Return the (x, y) coordinate for the center point of the cell that contains the specified text.  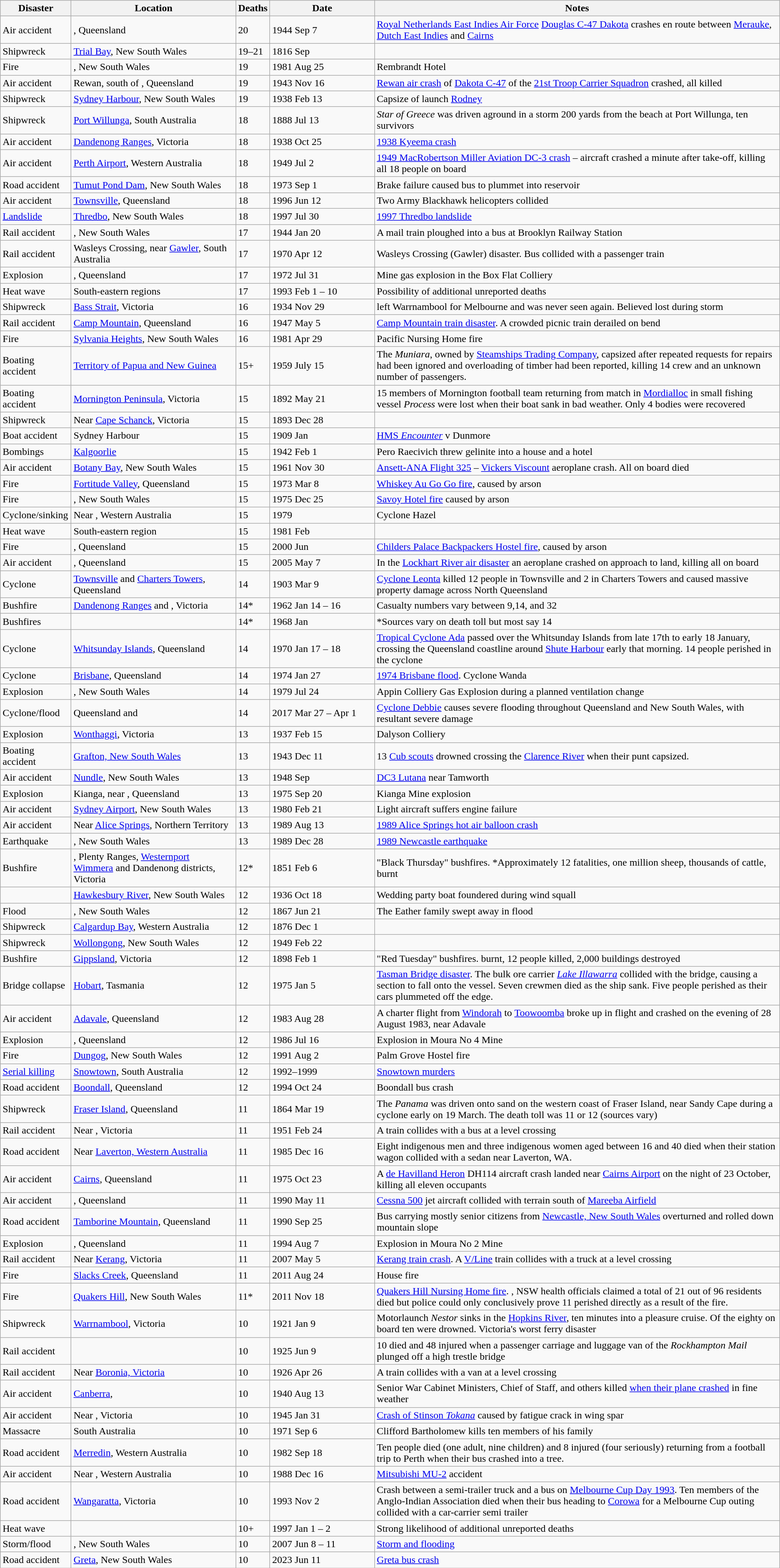
Pacific Nursing Home fire (577, 339)
1992–1999 (322, 1071)
Botany Bay, New South Wales (153, 467)
Grafton, New South Wales (153, 756)
2011 Nov 18 (322, 1296)
Boondall, Queensland (153, 1087)
20 (253, 30)
Port Willunga, South Australia (153, 120)
1940 Aug 13 (322, 1394)
Snowtown, South Australia (153, 1071)
Boondall bus crash (577, 1087)
1903 Mar 9 (322, 584)
Wangaratta, Victoria (153, 1501)
12* (253, 868)
South-eastern region (153, 531)
1942 Feb 1 (322, 452)
Thredbo, New South Wales (153, 216)
1975 Oct 23 (322, 1179)
1970 Jan 17 – 18 (322, 649)
A mail train ploughed into a bus at Brooklyn Railway Station (577, 232)
1993 Nov 2 (322, 1501)
1990 Sep 25 (322, 1222)
1974 Jan 27 (322, 676)
Territory of Papua and New Guinea (153, 366)
Kianga, near , Queensland (153, 793)
Whitsunday Islands, Queensland (153, 649)
Camp Mountain train disaster. A crowded picnic train derailed on bend (577, 323)
Sydney Harbour (153, 436)
Near Cape Schanck, Victoria (153, 420)
2011 Aug 24 (322, 1275)
1979 Jul 24 (322, 692)
10+ (253, 1528)
1867 Jun 21 (322, 911)
Crash of Stinson Tokana caused by fatigue crack in wing spar (577, 1415)
Brake failure caused bus to plummet into reservoir (577, 185)
Royal Netherlands East Indies Air Force Douglas C-47 Dakota crashes en route between Merauke, Dutch East Indies and Cairns (577, 30)
1961 Nov 30 (322, 467)
South-eastern regions (153, 291)
1898 Feb 1 (322, 959)
Appin Colliery Gas Explosion during a planned ventilation change (577, 692)
1985 Dec 16 (322, 1151)
1926 Apr 26 (322, 1372)
1983 Aug 28 (322, 1018)
1937 Feb 15 (322, 734)
1934 Nov 29 (322, 307)
1970 Apr 12 (322, 254)
1975 Dec 25 (322, 499)
Sydney Airport, New South Wales (153, 809)
Earthquake (36, 841)
1981 Apr 29 (322, 339)
Bombings (36, 452)
1944 Sep 7 (322, 30)
Light aircraft suffers engine failure (577, 809)
Wasleys Crossing, near Gawler, South Australia (153, 254)
1949 Jul 2 (322, 163)
1979 (322, 515)
2000 Jun (322, 547)
Cyclone Hazel (577, 515)
1989 Alice Springs hot air balloon crash (577, 825)
1972 Jul 31 (322, 275)
House fire (577, 1275)
1994 Oct 24 (322, 1087)
Massacre (36, 1431)
Camp Mountain, Queensland (153, 323)
Hobart, Tasmania (153, 986)
Cairns, Queensland (153, 1179)
1989 Aug 13 (322, 825)
Flood (36, 911)
Hawkesbury River, New South Wales (153, 895)
1962 Jan 14 – 16 (322, 606)
Deaths (253, 8)
Date (322, 8)
Cyclone Leonta killed 12 people in Townsville and 2 in Charters Towers and caused massive property damage across North Queensland (577, 584)
19–21 (253, 51)
Sydney Harbour, New South Wales (153, 99)
1938 Oct 25 (322, 142)
Dandenong Ranges and , Victoria (153, 606)
Canberra, (153, 1394)
1981 Aug 25 (322, 67)
1948 Sep (322, 777)
left Warrnambool for Melbourne and was never seen again. Believed lost during storm (577, 307)
Nundle, New South Wales (153, 777)
Casualty numbers vary between 9,14, and 32 (577, 606)
Cyclone/sinking (36, 515)
Merredin, Western Australia (153, 1452)
Trial Bay, New South Wales (153, 51)
Cessna 500 jet aircraft collided with terrain south of Mareeba Airfield (577, 1201)
1947 May 5 (322, 323)
1994 Aug 7 (322, 1243)
A de Havilland Heron DH114 aircraft crash landed near Cairns Airport on the night of 23 October, killing all eleven occupants (577, 1179)
1974 Brisbane flood. Cyclone Wanda (577, 676)
Fraser Island, Queensland (153, 1109)
Bridge collapse (36, 986)
1982 Sep 18 (322, 1452)
Perth Airport, Western Australia (153, 163)
Explosion in Moura No 4 Mine (577, 1040)
Dandenong Ranges, Victoria (153, 142)
Wonthaggi, Victoria (153, 734)
*Sources vary on death toll but most say 14 (577, 622)
Kalgoorlie (153, 452)
1991 Aug 2 (322, 1056)
Explosion in Moura No 2 Mine (577, 1243)
11* (253, 1296)
, Plenty Ranges, WesternportWimmera and Dandenong districts, Victoria (153, 868)
1938 Feb 13 (322, 99)
Bushfires (36, 622)
13 Cub scouts drowned crossing the Clarence River when their punt capsized. (577, 756)
1936 Oct 18 (322, 895)
Wollongong, New South Wales (153, 943)
1993 Feb 1 – 10 (322, 291)
1968 Jan (322, 622)
Wedding party boat foundered during wind squall (577, 895)
Savoy Hotel fire caused by arson (577, 499)
Notes (577, 8)
Greta bus crash (577, 1560)
Sylvania Heights, New South Wales (153, 339)
Gippsland, Victoria (153, 959)
Possibility of additional unreported deaths (577, 291)
1989 Newcastle earthquake (577, 841)
Near Boronia, Victoria (153, 1372)
HMS Encounter v Dunmore (577, 436)
1944 Jan 20 (322, 232)
Tamborine Mountain, Queensland (153, 1222)
Near Alice Springs, Northern Territory (153, 825)
Mornington Peninsula, Victoria (153, 398)
Mitsubishi MU-2 accident (577, 1474)
1949 MacRobertson Miller Aviation DC-3 crash – aircraft crashed a minute after take-off, killing all 18 people on board (577, 163)
Pero Raecivich threw gelinite into a house and a hotel (577, 452)
1981 Feb (322, 531)
1864 Mar 19 (322, 1109)
A charter flight from Windorah to Toowoomba broke up in flight and crashed on the evening of 28 August 1983, near Adavale (577, 1018)
Storm and flooding (577, 1544)
1909 Jan (322, 436)
Boat accident (36, 436)
1949 Feb 22 (322, 943)
15+ (253, 366)
10 died and 48 injured when a passenger carriage and luggage van of the Rockhampton Mail plunged off a high trestle bridge (577, 1351)
A train collides with a bus at a level crossing (577, 1130)
1996 Jun 12 (322, 200)
1816 Sep (322, 51)
DC3 Lutana near Tamworth (577, 777)
2007 May 5 (322, 1259)
Childers Palace Backpackers Hostel fire, caused by arson (577, 547)
Eight indigenous men and three indigenous women aged between 16 and 40 died when their station wagon collided with a sedan near Laverton, WA. (577, 1151)
Near Laverton, Western Australia (153, 1151)
Storm/flood (36, 1544)
Rewan air crash of Dakota C-47 of the 21st Troop Carrier Squadron crashed, all killed (577, 83)
Disaster (36, 8)
1986 Jul 16 (322, 1040)
1988 Dec 16 (322, 1474)
Ten people died (one adult, nine children) and 8 injured (four seriously) returning from a football trip to Perth when their bus crashed into a tree. (577, 1452)
Kerang train crash. A V/Line train collides with a truck at a level crossing (577, 1259)
1971 Sep 6 (322, 1431)
1876 Dec 1 (322, 927)
Capsize of launch Rodney (577, 99)
1888 Jul 13 (322, 120)
Two Army Blackhawk helicopters collided (577, 200)
1959 July 15 (322, 366)
1975 Jan 5 (322, 986)
Greta, New South Wales (153, 1560)
Dalyson Colliery (577, 734)
"Red Tuesday" bushfires. burnt, 12 people killed, 2,000 buildings destroyed (577, 959)
2023 Jun 11 (322, 1560)
"Black Thursday" bushfires. *Approximately 12 fatalities, one million sheep, thousands of cattle, burnt (577, 868)
1973 Sep 1 (322, 185)
1975 Sep 20 (322, 793)
Rewan, south of , Queensland (153, 83)
Near Kerang, Victoria (153, 1259)
1921 Jan 9 (322, 1324)
Adavale, Queensland (153, 1018)
Rembrandt Hotel (577, 67)
Strong likelihood of additional unreported deaths (577, 1528)
South Australia (153, 1431)
Warrnambool, Victoria (153, 1324)
1951 Feb 24 (322, 1130)
Snowtown murders (577, 1071)
1997 Jul 30 (322, 216)
1893 Dec 28 (322, 420)
1997 Jan 1 – 2 (322, 1528)
1943 Nov 16 (322, 83)
Ansett-ANA Flight 325 – Vickers Viscount aeroplane crash. All on board died (577, 467)
Star of Greece was driven aground in a storm 200 yards from the beach at Port Willunga, ten survivors (577, 120)
Quakers Hill, New South Wales (153, 1296)
Whiskey Au Go Go fire, caused by arson (577, 483)
1938 Kyeema crash (577, 142)
Cyclone/flood (36, 713)
Bass Strait, Victoria (153, 307)
2017 Mar 27 – Apr 1 (322, 713)
1945 Jan 31 (322, 1415)
The Eather family swept away in flood (577, 911)
Bus carrying mostly senior citizens from Newcastle, New South Wales overturned and rolled down mountain slope (577, 1222)
1943 Dec 11 (322, 756)
Queensland and (153, 713)
1892 May 21 (322, 398)
Cyclone Debbie causes severe flooding throughout Queensland and New South Wales, with resultant severe damage (577, 713)
Townsville, Queensland (153, 200)
A train collides with a van at a level crossing (577, 1372)
1925 Jun 9 (322, 1351)
1851 Feb 6 (322, 868)
Tumut Pond Dam, New South Wales (153, 185)
Palm Grove Hostel fire (577, 1056)
1990 May 11 (322, 1201)
2007 Jun 8 – 11 (322, 1544)
Dungog, New South Wales (153, 1056)
Townsville and Charters Towers, Queensland (153, 584)
Fortitude Valley, Queensland (153, 483)
Wasleys Crossing (Gawler) disaster. Bus collided with a passenger train (577, 254)
1989 Dec 28 (322, 841)
Slacks Creek, Queensland (153, 1275)
1997 Thredbo landslide (577, 216)
Brisbane, Queensland (153, 676)
In the Lockhart River air disaster an aeroplane crashed on approach to land, killing all on board (577, 563)
Kianga Mine explosion (577, 793)
Location (153, 8)
Calgardup Bay, Western Australia (153, 927)
Serial killing (36, 1071)
1973 Mar 8 (322, 483)
2005 May 7 (322, 563)
1980 Feb 21 (322, 809)
Clifford Bartholomew kills ten members of his family (577, 1431)
Mine gas explosion in the Box Flat Colliery (577, 275)
Landslide (36, 216)
Senior War Cabinet Ministers, Chief of Staff, and others killed when their plane crashed in fine weather (577, 1394)
